Determine the [x, y] coordinate at the center of the cell enclosing the given text.  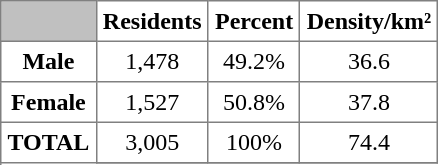
100% [254, 142]
TOTAL [48, 142]
Density/km² [369, 21]
50.8% [254, 102]
3,005 [152, 142]
37.8 [369, 102]
49.2% [254, 61]
Male [48, 61]
Residents [152, 21]
74.4 [369, 142]
Percent [254, 21]
Female [48, 102]
1,527 [152, 102]
1,478 [152, 61]
36.6 [369, 61]
